Find where the given text appears and provide that cell's center as (x, y) coordinate. 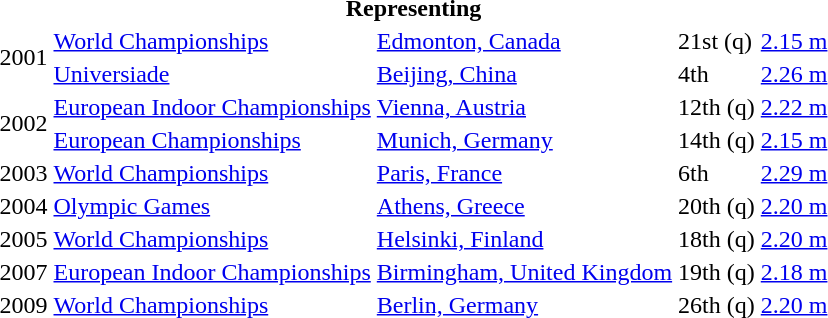
Paris, France (524, 173)
Helsinki, Finland (524, 239)
19th (q) (717, 272)
4th (717, 74)
20th (q) (717, 206)
Birmingham, United Kingdom (524, 272)
21st (q) (717, 41)
Beijing, China (524, 74)
Edmonton, Canada (524, 41)
6th (717, 173)
Universiade (212, 74)
Athens, Greece (524, 206)
Olympic Games (212, 206)
18th (q) (717, 239)
European Championships (212, 140)
Vienna, Austria (524, 107)
14th (q) (717, 140)
12th (q) (717, 107)
Munich, Germany (524, 140)
